Output the [X, Y] coordinate of the center of the cell containing the given text.  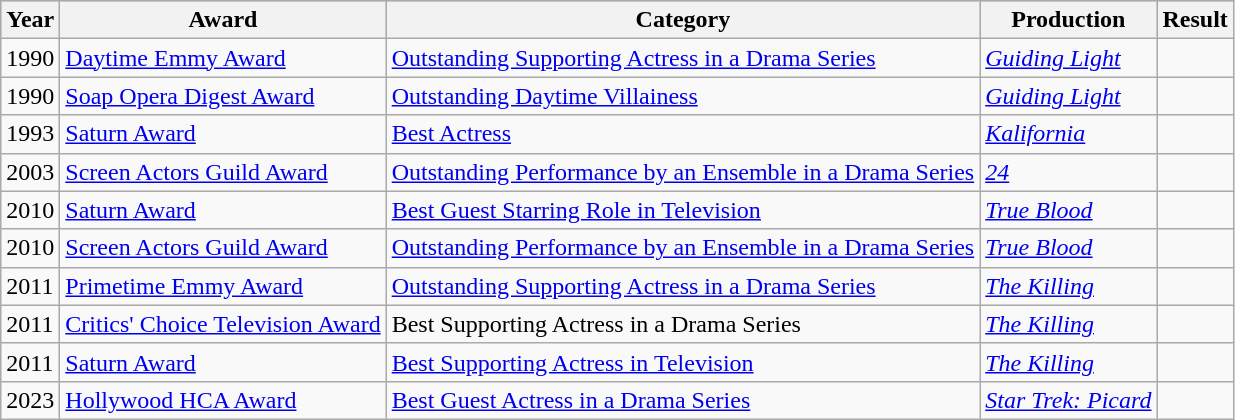
Category [683, 20]
Star Trek: Picard [1068, 400]
Best Guest Actress in a Drama Series [683, 400]
Daytime Emmy Award [223, 58]
24 [1068, 172]
Production [1068, 20]
Year [30, 20]
Best Supporting Actress in Television [683, 362]
Kalifornia [1068, 134]
Result [1195, 20]
Best Guest Starring Role in Television [683, 210]
Soap Opera Digest Award [223, 96]
1993 [30, 134]
Primetime Emmy Award [223, 286]
Best Actress [683, 134]
2003 [30, 172]
Award [223, 20]
Critics' Choice Television Award [223, 324]
Outstanding Daytime Villainess [683, 96]
Best Supporting Actress in a Drama Series [683, 324]
Hollywood HCA Award [223, 400]
2023 [30, 400]
